Provide the [x, y] coordinate of the cell's center where the given text is located.  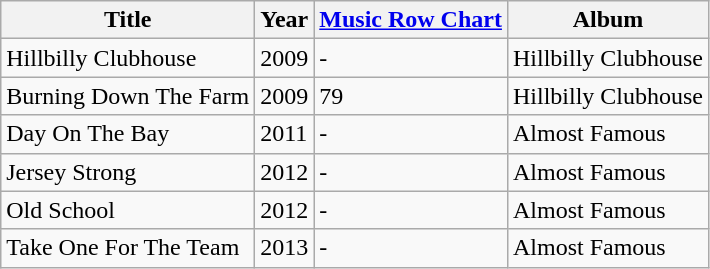
2011 [284, 134]
Year [284, 20]
2013 [284, 248]
Title [128, 20]
Jersey Strong [128, 172]
Old School [128, 210]
Music Row Chart [411, 20]
Day On The Bay [128, 134]
Album [608, 20]
79 [411, 96]
Take One For The Team [128, 248]
Burning Down The Farm [128, 96]
